Find where the given text appears and provide that cell's center as [X, Y] coordinate. 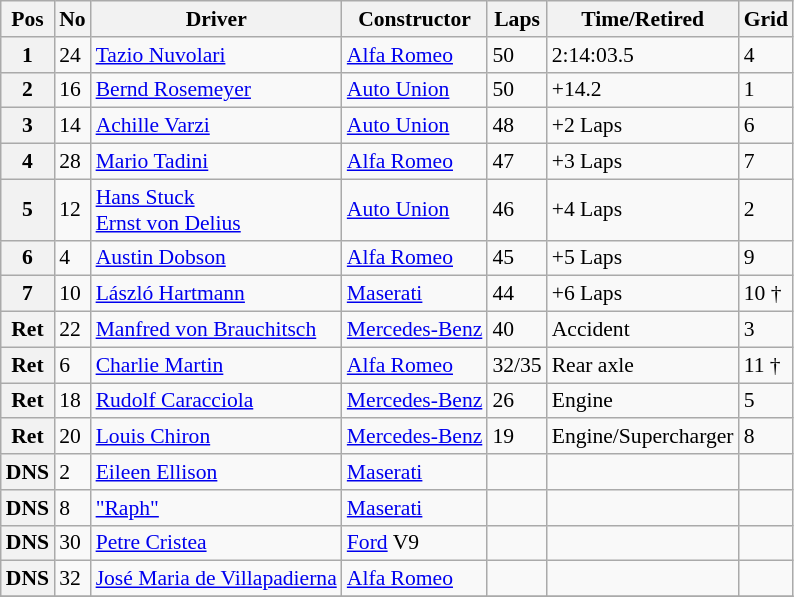
47 [516, 162]
20 [72, 437]
12 [72, 210]
+14.2 [643, 90]
28 [72, 162]
30 [72, 543]
Petre Cristea [216, 543]
Mario Tadini [216, 162]
26 [516, 401]
40 [516, 330]
24 [72, 55]
14 [72, 126]
11 † [766, 365]
16 [72, 90]
19 [516, 437]
Accident [643, 330]
+3 Laps [643, 162]
+2 Laps [643, 126]
José Maria de Villapadierna [216, 579]
2:14:03.5 [643, 55]
+5 Laps [643, 258]
Engine [643, 401]
Manfred von Brauchitsch [216, 330]
László Hartmann [216, 294]
"Raph" [216, 508]
Pos [28, 19]
Bernd Rosemeyer [216, 90]
9 [766, 258]
Austin Dobson [216, 258]
46 [516, 210]
32 [72, 579]
Tazio Nuvolari [216, 55]
+4 Laps [643, 210]
Laps [516, 19]
45 [516, 258]
44 [516, 294]
Eileen Ellison [216, 472]
22 [72, 330]
Hans Stuck Ernst von Delius [216, 210]
Rear axle [643, 365]
Ford V9 [415, 543]
10 † [766, 294]
Engine/Supercharger [643, 437]
+6 Laps [643, 294]
Louis Chiron [216, 437]
10 [72, 294]
Rudolf Caracciola [216, 401]
No [72, 19]
32/35 [516, 365]
Time/Retired [643, 19]
18 [72, 401]
Achille Varzi [216, 126]
Constructor [415, 19]
Grid [766, 19]
Driver [216, 19]
Charlie Martin [216, 365]
48 [516, 126]
